Provide the (X, Y) coordinate of the cell's center where the given text is located.  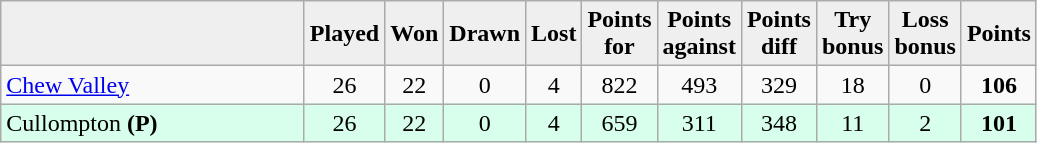
2 (925, 123)
Won (414, 34)
11 (852, 123)
Played (344, 34)
493 (699, 85)
Try bonus (852, 34)
Cullompton (P) (153, 123)
Lost (554, 34)
Drawn (485, 34)
Points against (699, 34)
329 (778, 85)
348 (778, 123)
Points (998, 34)
Points for (620, 34)
Loss bonus (925, 34)
101 (998, 123)
311 (699, 123)
659 (620, 123)
106 (998, 85)
Points diff (778, 34)
Chew Valley (153, 85)
18 (852, 85)
822 (620, 85)
